Scan for the cell matching the given text and deliver its [X, Y] coordinate at center. 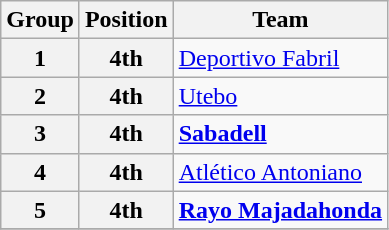
Sabadell [280, 134]
Rayo Majadahonda [280, 210]
Deportivo Fabril [280, 58]
Position [126, 20]
3 [40, 134]
5 [40, 210]
Atlético Antoniano [280, 172]
Utebo [280, 96]
Team [280, 20]
Group [40, 20]
1 [40, 58]
4 [40, 172]
2 [40, 96]
